For the text-containing cell, return its midpoint in (X, Y) coordinate format. 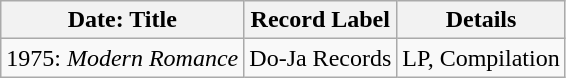
1975: Modern Romance (122, 58)
Details (481, 20)
Do-Ja Records (320, 58)
LP, Compilation (481, 58)
Date: Title (122, 20)
Record Label (320, 20)
